Search for the cell housing the specified text and yield its (X, Y) center coordinate. 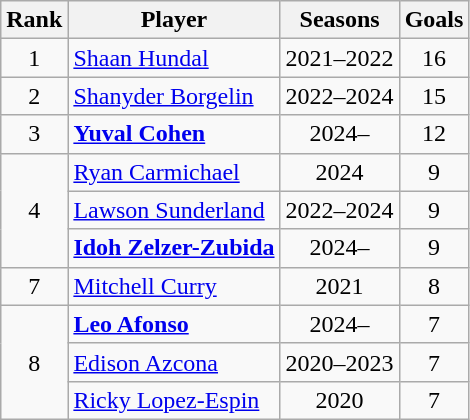
2021–2022 (340, 58)
2020–2023 (340, 362)
Yuval Cohen (174, 134)
3 (34, 134)
Ricky Lopez-Espin (174, 400)
Lawson Sunderland (174, 210)
2024 (340, 172)
4 (34, 210)
Idoh Zelzer-Zubida (174, 248)
2 (34, 96)
Rank (34, 20)
Shanyder Borgelin (174, 96)
Goals (434, 20)
Seasons (340, 20)
Ryan Carmichael (174, 172)
1 (34, 58)
Mitchell Curry (174, 286)
16 (434, 58)
2020 (340, 400)
Player (174, 20)
Shaan Hundal (174, 58)
12 (434, 134)
Leo Afonso (174, 324)
15 (434, 96)
2021 (340, 286)
Edison Azcona (174, 362)
